Determine the (x, y) coordinate at the center of the cell enclosing the given text.  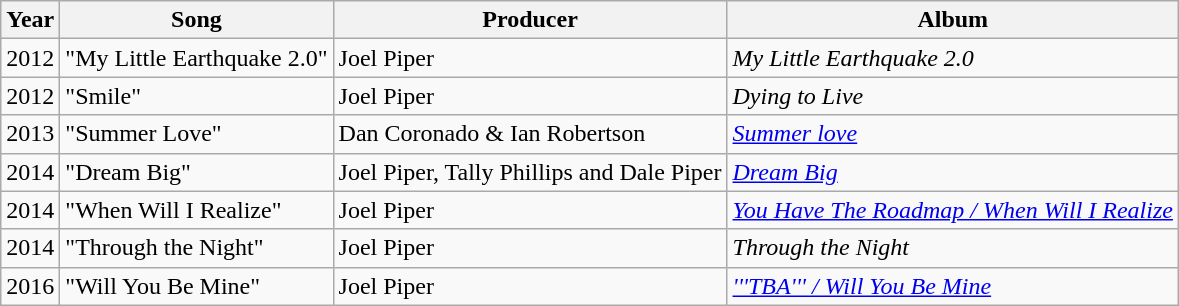
"Through the Night" (196, 248)
Summer love (952, 134)
Year (30, 20)
Joel Piper, Tally Phillips and Dale Piper (530, 172)
"Summer Love" (196, 134)
2016 (30, 286)
Through the Night (952, 248)
Dying to Live (952, 96)
2013 (30, 134)
"Will You Be Mine" (196, 286)
"Dream Big" (196, 172)
You Have The Roadmap / When Will I Realize (952, 210)
My Little Earthquake 2.0 (952, 58)
'''TBA''' / Will You Be Mine (952, 286)
Song (196, 20)
"Smile" (196, 96)
"When Will I Realize" (196, 210)
"My Little Earthquake 2.0" (196, 58)
Dan Coronado & Ian Robertson (530, 134)
Dream Big (952, 172)
Album (952, 20)
Producer (530, 20)
